Detect which cell encompasses the target text, then output its [x, y] center coordinate. 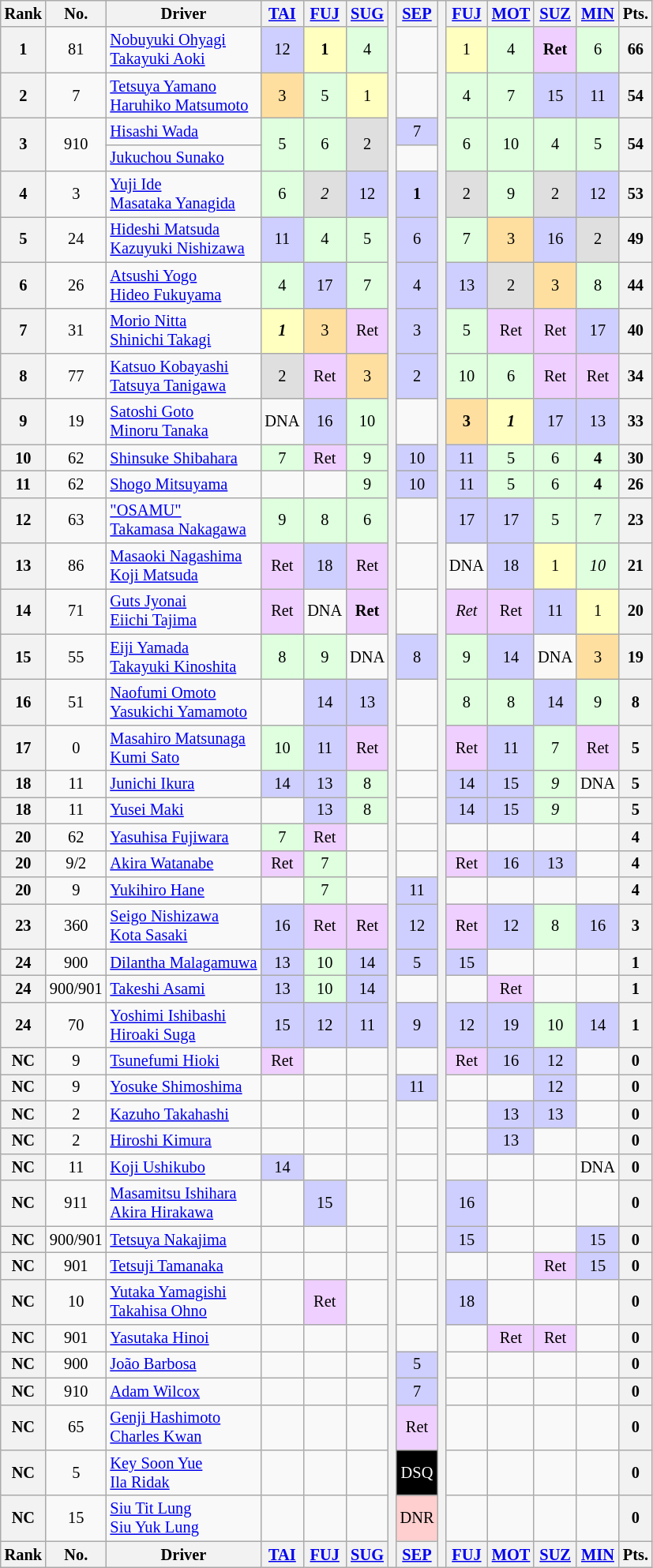
Masaoki Nagashima Koji Matsuda [184, 566]
DNR [417, 1518]
Yasuhisa Fujiwara [184, 837]
Naofumi Omoto Yasukichi Yamamoto [184, 702]
Kazuho Takahashi [184, 1114]
Hideshi Matsuda Kazuyuki Nishizawa [184, 239]
DSQ [417, 1472]
34 [636, 376]
Tetsuya Yamano Haruhiko Matsumoto [184, 96]
Yusei Maki [184, 810]
Katsuo Kobayashi Tatsuya Tanigawa [184, 376]
55 [76, 657]
30 [636, 458]
21 [636, 566]
Eiji Yamada Takayuki Kinoshita [184, 657]
"OSAMU" Takamasa Nakagawa [184, 520]
Siu Tit Lung Siu Yuk Lung [184, 1518]
Satoshi Goto Minoru Tanaka [184, 422]
66 [636, 50]
Tsunefumi Hioki [184, 1061]
33 [636, 422]
Yutaka Yamagishi Takahisa Ohno [184, 1302]
Hisashi Wada [184, 131]
Key Soon Yue Ila Ridak [184, 1472]
Yosuke Shimoshima [184, 1087]
9/2 [76, 864]
Jukuchou Sunako [184, 158]
Takeshi Asami [184, 988]
Masahiro Matsunaga Kumi Sato [184, 748]
Tetsuya Nakajima [184, 1240]
Genji Hashimoto Charles Kwan [184, 1427]
44 [636, 285]
77 [76, 376]
Dilantha Malagamuwa [184, 962]
65 [76, 1427]
Yuji Ide Masataka Yanagida [184, 194]
70 [76, 1025]
81 [76, 50]
31 [76, 331]
Morio Nitta Shinichi Takagi [184, 331]
71 [76, 611]
49 [636, 239]
Akira Watanabe [184, 864]
Guts Jyonai Eiichi Tajima [184, 611]
Yukihiro Hane [184, 890]
Koji Ushikubo [184, 1167]
Masamitsu Ishihara Akira Hirakawa [184, 1203]
Seigo Nishizawa Kota Sasaki [184, 926]
Shinsuke Shibahara [184, 458]
Nobuyuki Ohyagi Takayuki Aoki [184, 50]
Yoshimi Ishibashi Hiroaki Suga [184, 1025]
51 [76, 702]
53 [636, 194]
Atsushi Yogo Hideo Fukuyama [184, 285]
Tetsuji Tamanaka [184, 1266]
63 [76, 520]
Shogo Mitsuyama [184, 484]
Hiroshi Kimura [184, 1141]
Adam Wilcox [184, 1391]
João Barbosa [184, 1364]
360 [76, 926]
Junichi Ikura [184, 784]
86 [76, 566]
911 [76, 1203]
Yasutaka Hinoi [184, 1338]
40 [636, 331]
